Pinpoint the cell where the given text exists, returning its (X, Y) midpoint coordinate. 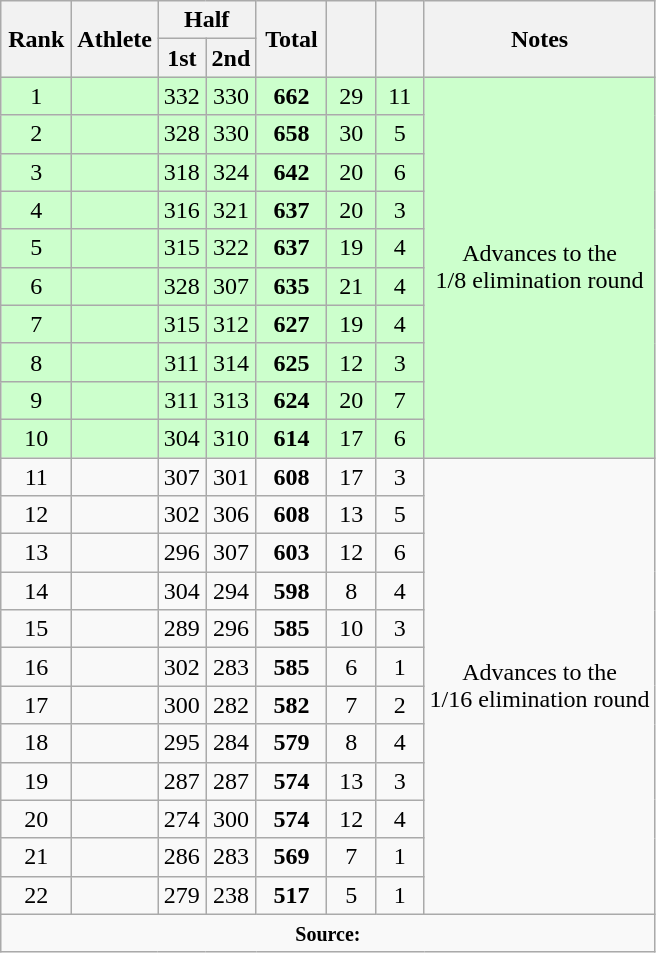
Advances to the 1/16 elimination round (540, 686)
579 (292, 743)
22 (36, 895)
16 (36, 667)
314 (231, 362)
662 (292, 96)
312 (231, 324)
642 (292, 172)
316 (182, 210)
15 (36, 629)
517 (292, 895)
9 (36, 400)
301 (231, 477)
Source: (328, 933)
284 (231, 743)
614 (292, 438)
582 (292, 705)
Athlete (115, 39)
658 (292, 134)
625 (292, 362)
635 (292, 286)
318 (182, 172)
313 (231, 400)
Half (207, 20)
569 (292, 857)
29 (352, 96)
332 (182, 96)
Total (292, 39)
282 (231, 705)
Rank (36, 39)
627 (292, 324)
603 (292, 553)
598 (292, 591)
279 (182, 895)
321 (231, 210)
624 (292, 400)
286 (182, 857)
306 (231, 515)
322 (231, 248)
295 (182, 743)
324 (231, 172)
238 (231, 895)
310 (231, 438)
18 (36, 743)
274 (182, 819)
Advances to the 1/8 elimination round (540, 268)
1st (182, 58)
294 (231, 591)
30 (352, 134)
289 (182, 629)
14 (36, 591)
2nd (231, 58)
Notes (540, 39)
